For the text-containing cell, return its midpoint in (x, y) coordinate format. 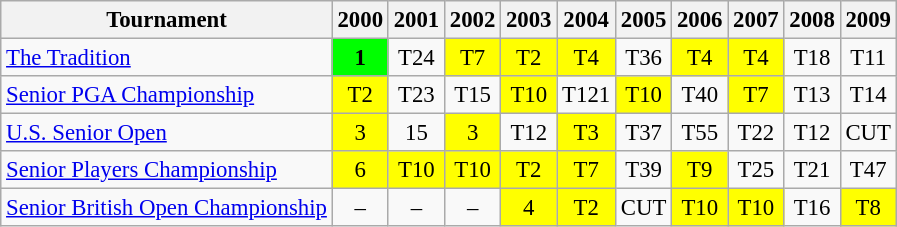
2000 (360, 20)
1 (360, 58)
U.S. Senior Open (166, 133)
2001 (416, 20)
2008 (812, 20)
Tournament (166, 20)
T14 (868, 95)
T37 (643, 133)
T25 (756, 170)
T9 (700, 170)
T55 (700, 133)
2004 (586, 20)
2002 (472, 20)
Senior Players Championship (166, 170)
T40 (700, 95)
T8 (868, 208)
T23 (416, 95)
4 (529, 208)
Senior British Open Championship (166, 208)
T13 (812, 95)
2006 (700, 20)
T24 (416, 58)
2007 (756, 20)
T39 (643, 170)
T21 (812, 170)
2009 (868, 20)
6 (360, 170)
2005 (643, 20)
T3 (586, 133)
T16 (812, 208)
2003 (529, 20)
Senior PGA Championship (166, 95)
The Tradition (166, 58)
T15 (472, 95)
T18 (812, 58)
15 (416, 133)
T22 (756, 133)
T36 (643, 58)
T121 (586, 95)
T11 (868, 58)
T47 (868, 170)
